Locate the cell with the specified text and output its (x, y) center coordinate. 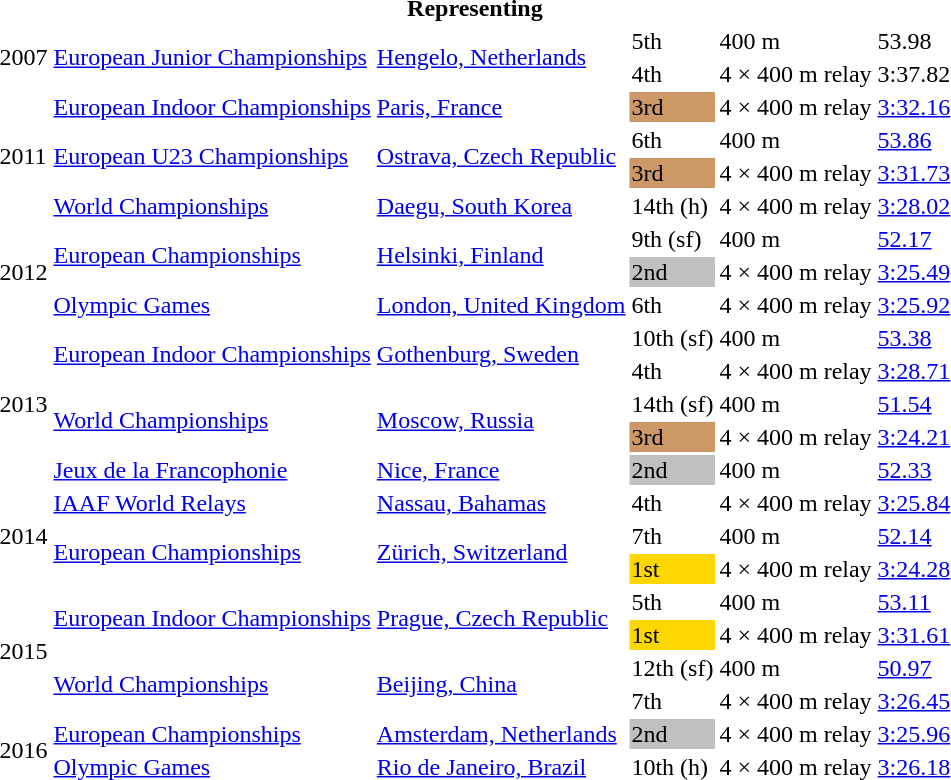
IAAF World Relays (212, 503)
12th (sf) (672, 668)
Nice, France (501, 470)
Daegu, South Korea (501, 206)
Prague, Czech Republic (501, 618)
Beijing, China (501, 684)
Nassau, Bahamas (501, 503)
Helsinki, Finland (501, 256)
Amsterdam, Netherlands (501, 734)
9th (sf) (672, 239)
Ostrava, Czech Republic (501, 156)
Paris, France (501, 107)
European U23 Championships (212, 156)
Gothenburg, Sweden (501, 354)
Olympic Games (212, 305)
14th (h) (672, 206)
14th (sf) (672, 404)
London, United Kingdom (501, 305)
Moscow, Russia (501, 420)
European Junior Championships (212, 58)
Jeux de la Francophonie (212, 470)
Hengelo, Netherlands (501, 58)
Zürich, Switzerland (501, 552)
10th (sf) (672, 338)
